Return the (x, y) coordinate for the center point of the cell that contains the specified text.  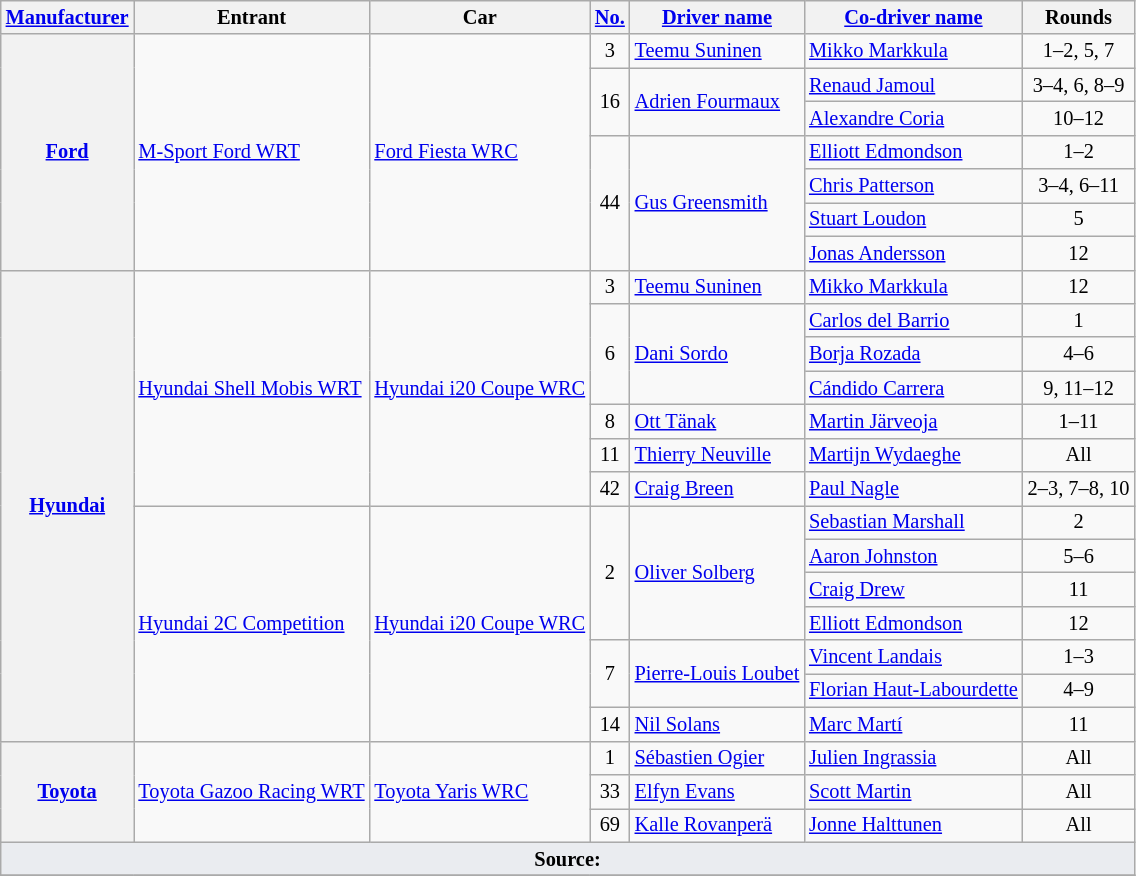
1–2 (1079, 152)
M-Sport Ford WRT (252, 152)
Florian Haut-Labourdette (914, 690)
Hyundai Shell Mobis WRT (252, 388)
10–12 (1079, 118)
Vincent Landais (914, 657)
Pierre-Louis Loubet (717, 674)
Sebastian Marshall (914, 522)
Paul Nagle (914, 489)
Marc Martí (914, 724)
Jonne Halttunen (914, 825)
Martin Järveoja (914, 421)
Cándido Carrera (914, 388)
Entrant (252, 17)
Toyota Gazoo Racing WRT (252, 792)
33 (610, 791)
5–6 (1079, 556)
14 (610, 724)
Kalle Rovanperä (717, 825)
Hyundai 2C Competition (252, 623)
Craig Drew (914, 589)
Renaud Jamoul (914, 85)
1–11 (1079, 421)
2–3, 7–8, 10 (1079, 489)
No. (610, 17)
Thierry Neuville (717, 455)
Elfyn Evans (717, 791)
Manufacturer (68, 17)
4–9 (1079, 690)
Nil Solans (717, 724)
Julien Ingrassia (914, 758)
Dani Sordo (717, 354)
Adrien Fourmaux (717, 102)
Sébastien Ogier (717, 758)
Alexandre Coria (914, 118)
Jonas Andersson (914, 253)
Co-driver name (914, 17)
Rounds (1079, 17)
42 (610, 489)
8 (610, 421)
Ott Tänak (717, 421)
3–4, 6, 8–9 (1079, 85)
Toyota (68, 792)
Toyota Yaris WRC (480, 792)
Ford (68, 152)
Scott Martin (914, 791)
1–2, 5, 7 (1079, 51)
3–4, 6–11 (1079, 186)
9, 11–12 (1079, 388)
Source: (568, 859)
1–3 (1079, 657)
5 (1079, 219)
Borja Rozada (914, 354)
69 (610, 825)
44 (610, 202)
Stuart Loudon (914, 219)
7 (610, 674)
Driver name (717, 17)
Carlos del Barrio (914, 320)
Craig Breen (717, 489)
Hyundai (68, 506)
16 (610, 102)
Martijn Wydaeghe (914, 455)
Aaron Johnston (914, 556)
Ford Fiesta WRC (480, 152)
Car (480, 17)
Gus Greensmith (717, 202)
Chris Patterson (914, 186)
4–6 (1079, 354)
Oliver Solberg (717, 572)
6 (610, 354)
